For the text-containing cell, return its midpoint in (x, y) coordinate format. 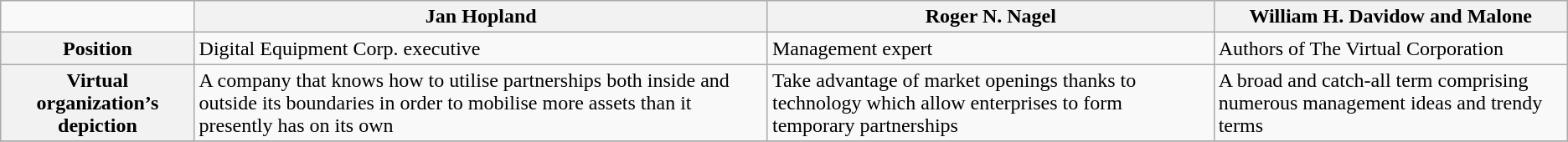
Jan Hopland (481, 17)
Take advantage of market openings thanks to technology which allow enterprises to form temporary partnerships (990, 103)
Digital Equipment Corp. executive (481, 48)
Position (97, 48)
Virtual organization’s depiction (97, 103)
Authors of The Virtual Corporation (1390, 48)
Management expert (990, 48)
A broad and catch-all term comprising numerous management ideas and trendy terms (1390, 103)
Roger N. Nagel (990, 17)
William H. Davidow and Malone (1390, 17)
